Determine the [X, Y] coordinate at the center of the cell enclosing the given text.  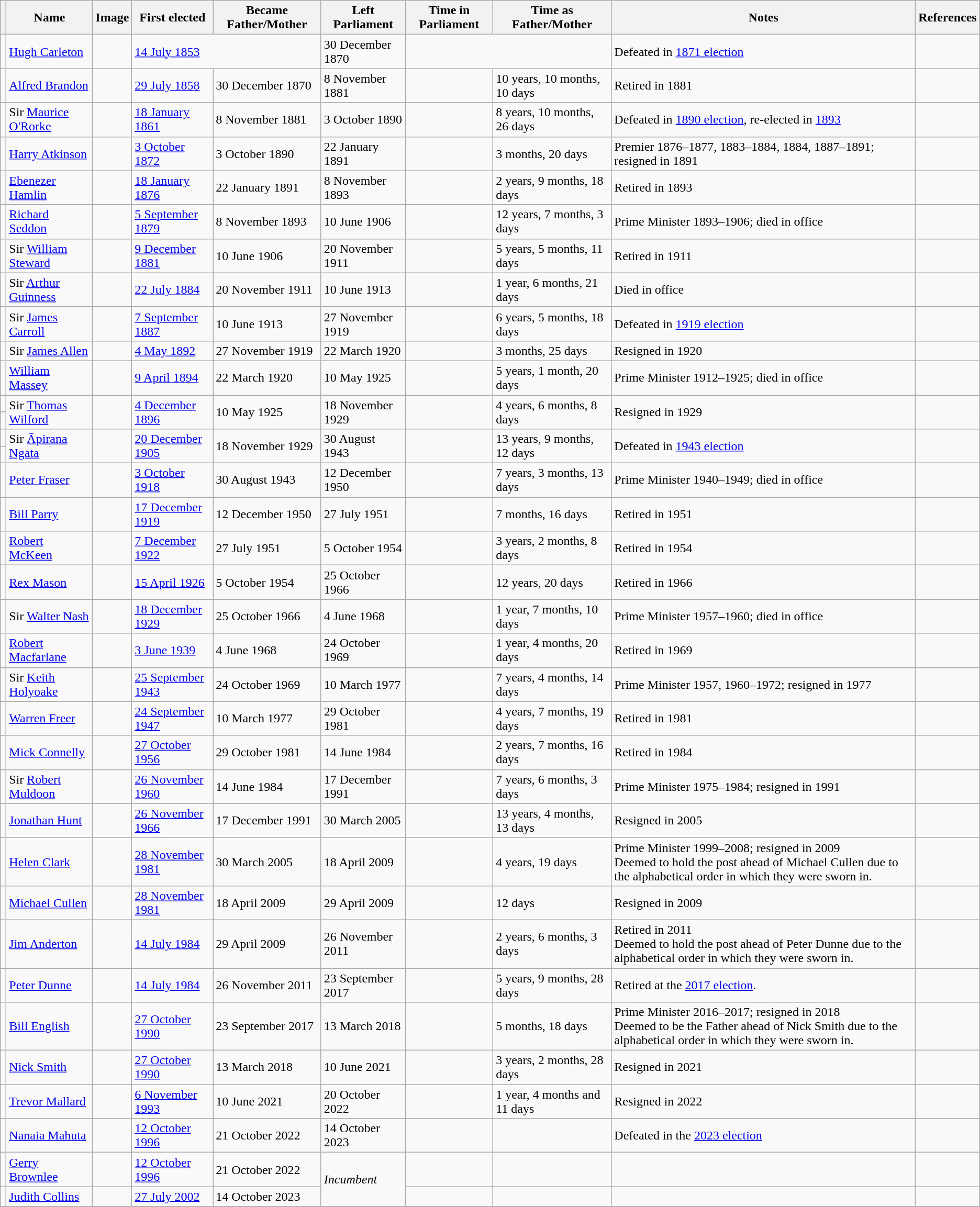
Resigned in 2021 [763, 1068]
Helen Clark [49, 862]
Warren Freer [49, 718]
Rex Mason [49, 582]
Prime Minister 1912–1925; died in office [763, 378]
Bill English [49, 1026]
Peter Dunne [49, 985]
20 December 1905 [173, 446]
2 years, 6 months, 3 days [552, 944]
27 July 2002 [173, 1197]
1 year, 6 months, 21 days [552, 290]
Time in Parliament [449, 18]
Retired in 1893 [763, 187]
Notes [763, 18]
5 years, 1 month, 20 days [552, 378]
Sir Thomas Wilford [49, 411]
References [948, 18]
18 January 1861 [173, 119]
Retired in 1984 [763, 753]
Became Father/Mother [267, 18]
Jonathan Hunt [49, 821]
Judith Collins [49, 1197]
Retired in 1954 [763, 549]
13 years, 4 months, 13 days [552, 821]
Retired in 1969 [763, 650]
Resigned in 2009 [763, 902]
Defeated in 1871 election [763, 51]
5 September 1879 [173, 222]
Retired at the 2017 election. [763, 985]
Sir Arthur Guinness [49, 290]
Richard Seddon [49, 222]
7 December 1922 [173, 549]
9 December 1881 [173, 255]
Retired in 1951 [763, 514]
26 November 1966 [173, 821]
Harry Atkinson [49, 154]
Resigned in 1920 [763, 351]
17 December 1919 [173, 514]
24 September 1947 [173, 718]
Retired in 1981 [763, 718]
Robert Macfarlane [49, 650]
Prime Minister 2016–2017; resigned in 2018Deemed to be the Father ahead of Nick Smith due to the alphabetical order in which they were sworn in. [763, 1026]
Prime Minister 1975–1984; resigned in 1991 [763, 786]
5 years, 5 months, 11 days [552, 255]
Name [49, 18]
2 years, 9 months, 18 days [552, 187]
Prime Minister 1999–2008; resigned in 2009Deemed to hold the post ahead of Michael Cullen due to the alphabetical order in which they were sworn in. [763, 862]
7 years, 6 months, 3 days [552, 786]
Sir Keith Holyoake [49, 685]
Retired in 1881 [763, 86]
7 months, 16 days [552, 514]
15 April 1926 [173, 582]
29 July 1858 [173, 86]
Nanaia Mahuta [49, 1136]
12 days [552, 902]
Sir Walter Nash [49, 617]
Incumbent [363, 1180]
8 years, 10 months, 26 days [552, 119]
Prime Minister 1957–1960; died in office [763, 617]
Retired in 1911 [763, 255]
7 September 1887 [173, 323]
Michael Cullen [49, 902]
Sir Robert Muldoon [49, 786]
12 years, 20 days [552, 582]
Defeated in 1890 election, re-elected in 1893 [763, 119]
6 November 1993 [173, 1101]
3 October 1918 [173, 480]
Prime Minister 1940–1949; died in office [763, 480]
Gerry Brownlee [49, 1169]
1 year, 4 months and 11 days [552, 1101]
Retired in 2011Deemed to hold the post ahead of Peter Dunne due to the alphabetical order in which they were sworn in. [763, 944]
3 years, 2 months, 28 days [552, 1068]
4 years, 19 days [552, 862]
Defeated in 1943 election [763, 446]
9 April 1894 [173, 378]
18 December 1929 [173, 617]
Sir William Steward [49, 255]
William Massey [49, 378]
3 October 1872 [173, 154]
Nick Smith [49, 1068]
4 May 1892 [173, 351]
4 December 1896 [173, 411]
Ebenezer Hamlin [49, 187]
Prime Minister 1893–1906; died in office [763, 222]
Left Parliament [363, 18]
26 November 1960 [173, 786]
Hugh Carleton [49, 51]
Died in office [763, 290]
Retired in 1966 [763, 582]
3 months, 25 days [552, 351]
18 January 1876 [173, 187]
3 June 1939 [173, 650]
Bill Parry [49, 514]
Jim Anderton [49, 944]
Prime Minister 1957, 1960–1972; resigned in 1977 [763, 685]
Alfred Brandon [49, 86]
27 October 1956 [173, 753]
20 October 2022 [363, 1101]
5 years, 9 months, 28 days [552, 985]
3 years, 2 months, 8 days [552, 549]
Defeated in the 2023 election [763, 1136]
7 years, 4 months, 14 days [552, 685]
7 years, 3 months, 13 days [552, 480]
Trevor Mallard [49, 1101]
Sir Maurice O'Rorke [49, 119]
Mick Connelly [49, 753]
Sir James Allen [49, 351]
2 years, 7 months, 16 days [552, 753]
Resigned in 2005 [763, 821]
Time as Father/Mother [552, 18]
13 years, 9 months, 12 days [552, 446]
4 years, 6 months, 8 days [552, 411]
First elected [173, 18]
25 September 1943 [173, 685]
6 years, 5 months, 18 days [552, 323]
14 July 1853 [226, 51]
22 July 1884 [173, 290]
Resigned in 2022 [763, 1101]
10 years, 10 months, 10 days [552, 86]
Peter Fraser [49, 480]
5 months, 18 days [552, 1026]
1 year, 4 months, 20 days [552, 650]
Image [112, 18]
4 years, 7 months, 19 days [552, 718]
12 years, 7 months, 3 days [552, 222]
Sir Āpirana Ngata [49, 446]
Sir James Carroll [49, 323]
Premier 1876–1877, 1883–1884, 1884, 1887–1891; resigned in 1891 [763, 154]
3 months, 20 days [552, 154]
Robert McKeen [49, 549]
1 year, 7 months, 10 days [552, 617]
Defeated in 1919 election [763, 323]
Resigned in 1929 [763, 411]
